Scan for the cell matching the given text and deliver its (X, Y) coordinate at center. 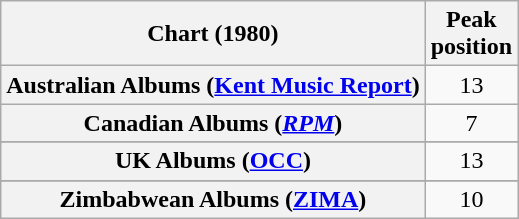
UK Albums (OCC) (213, 161)
Canadian Albums (RPM) (213, 123)
Chart (1980) (213, 34)
7 (471, 123)
Zimbabwean Albums (ZIMA) (213, 199)
Peakposition (471, 34)
Australian Albums (Kent Music Report) (213, 85)
10 (471, 199)
